Capture the cell that displays the provided text and extract its [x, y] central coordinate. 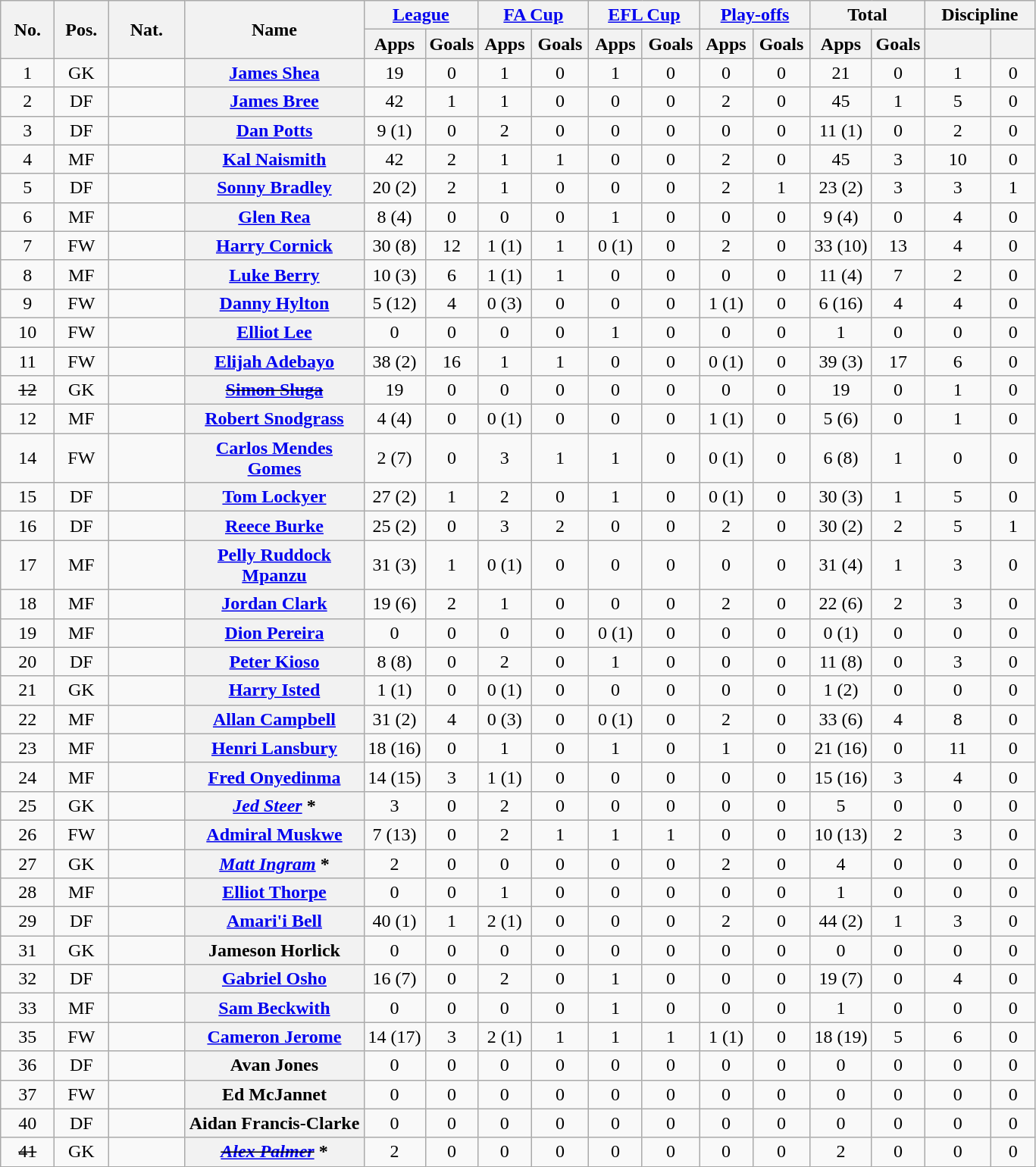
38 (2) [394, 361]
Simon Sluga [274, 390]
14 [27, 458]
23 (2) [841, 188]
15 (16) [841, 777]
30 (2) [841, 526]
Matt Ingram * [274, 863]
44 (2) [841, 921]
Pelly Ruddock Mpanzu [274, 565]
Dan Potts [274, 130]
Harry Isted [274, 690]
18 (16) [394, 748]
15 [27, 497]
Reece Burke [274, 526]
Harry Cornick [274, 246]
25 (2) [394, 526]
Dion Pereira [274, 633]
Danny Hylton [274, 303]
35 [27, 1037]
Tom Lockyer [274, 497]
9 [27, 303]
No. [27, 30]
40 [27, 1123]
Elliot Thorpe [274, 893]
Carlos Mendes Gomes [274, 458]
22 [27, 719]
Ed McJannet [274, 1094]
Jameson Horlick [274, 950]
Alex Palmer * [274, 1152]
9 (4) [841, 217]
James Bree [274, 102]
33 (6) [841, 719]
33 [27, 1008]
14 (15) [394, 777]
6 (8) [841, 458]
14 (17) [394, 1037]
Sonny Bradley [274, 188]
31 (3) [394, 565]
Sam Beckwith [274, 1008]
9 (1) [394, 130]
Peter Kioso [274, 662]
8 (4) [394, 217]
27 [27, 863]
13 [898, 246]
James Shea [274, 73]
Henri Lansbury [274, 748]
11 (8) [841, 662]
Discipline [980, 15]
1 (2) [841, 690]
Allan Campbell [274, 719]
31 (4) [841, 565]
31 [27, 950]
30 (3) [841, 497]
2 (7) [394, 458]
26 [27, 834]
Jed Steer * [274, 806]
39 (3) [841, 361]
24 [27, 777]
11 (4) [841, 274]
Elijah Adebayo [274, 361]
Kal Naismith [274, 159]
33 (10) [841, 246]
10 (13) [841, 834]
18 (19) [841, 1037]
30 (8) [394, 246]
19 (6) [394, 604]
11 (1) [841, 130]
25 [27, 806]
20 (2) [394, 188]
8 (8) [394, 662]
21 (16) [841, 748]
7 (13) [394, 834]
4 (4) [394, 419]
Admiral Muskwe [274, 834]
18 [27, 604]
27 (2) [394, 497]
Play-offs [755, 15]
40 (1) [394, 921]
32 [27, 979]
20 [27, 662]
36 [27, 1065]
37 [27, 1094]
EFL Cup [644, 15]
Fred Onyedinma [274, 777]
31 (2) [394, 719]
Glen Rea [274, 217]
Gabriel Osho [274, 979]
29 [27, 921]
10 (3) [394, 274]
5 (12) [394, 303]
41 [27, 1152]
6 (16) [841, 303]
League [421, 15]
Pos. [82, 30]
19 (7) [841, 979]
16 (7) [394, 979]
Luke Berry [274, 274]
Nat. [147, 30]
5 (6) [841, 419]
Elliot Lee [274, 332]
Jordan Clark [274, 604]
22 (6) [841, 604]
Cameron Jerome [274, 1037]
FA Cup [534, 15]
Amari'i Bell [274, 921]
Aidan Francis-Clarke [274, 1123]
Robert Snodgrass [274, 419]
Total [867, 15]
28 [27, 893]
Avan Jones [274, 1065]
23 [27, 748]
Name [274, 30]
